For the text-containing cell, return its midpoint in [x, y] coordinate format. 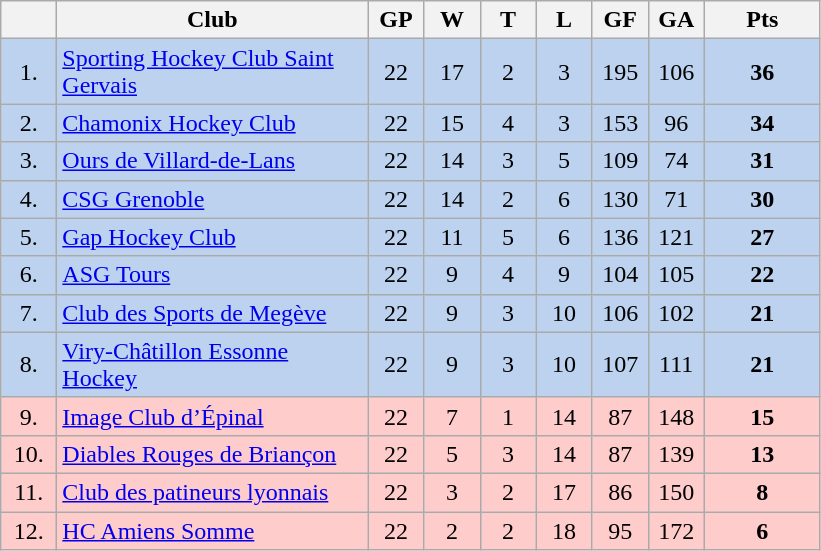
L [564, 20]
153 [620, 123]
107 [620, 364]
11. [29, 492]
102 [676, 313]
2. [29, 123]
12. [29, 531]
Image Club d’Épinal [212, 416]
86 [620, 492]
GP [396, 20]
148 [676, 416]
71 [676, 199]
7 [452, 416]
10. [29, 454]
1 [508, 416]
GA [676, 20]
8. [29, 364]
109 [620, 161]
3. [29, 161]
18 [564, 531]
121 [676, 237]
Club des patineurs lyonnais [212, 492]
W [452, 20]
5. [29, 237]
Ours de Villard-de-Lans [212, 161]
GF [620, 20]
130 [620, 199]
36 [762, 72]
195 [620, 72]
HC Amiens Somme [212, 531]
7. [29, 313]
1. [29, 72]
11 [452, 237]
ASG Tours [212, 275]
30 [762, 199]
6. [29, 275]
139 [676, 454]
Viry-Châtillon Essonne Hockey‎ [212, 364]
CSG Grenoble [212, 199]
31 [762, 161]
34 [762, 123]
27 [762, 237]
Club des Sports de Megève [212, 313]
Sporting Hockey Club Saint Gervais [212, 72]
74 [676, 161]
111 [676, 364]
136 [620, 237]
Club [212, 20]
8 [762, 492]
96 [676, 123]
172 [676, 531]
Pts [762, 20]
4. [29, 199]
9. [29, 416]
150 [676, 492]
Diables Rouges de Briançon [212, 454]
Gap Hockey Club [212, 237]
Chamonix Hockey Club [212, 123]
105 [676, 275]
104 [620, 275]
95 [620, 531]
T [508, 20]
13 [762, 454]
